Return (X, Y) of the center of cell containing provided text 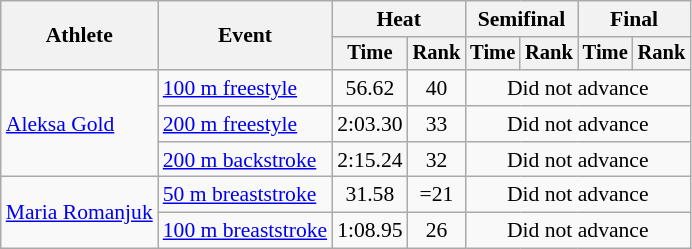
32 (437, 160)
=21 (437, 195)
Event (245, 36)
33 (437, 124)
26 (437, 231)
Final (634, 19)
2:03.30 (370, 124)
Maria Romanjuk (80, 212)
200 m backstroke (245, 160)
40 (437, 88)
56.62 (370, 88)
Aleksa Gold (80, 124)
100 m breaststroke (245, 231)
Semifinal (521, 19)
1:08.95 (370, 231)
50 m breaststroke (245, 195)
Athlete (80, 36)
100 m freestyle (245, 88)
200 m freestyle (245, 124)
Heat (398, 19)
31.58 (370, 195)
2:15.24 (370, 160)
